Identify which cell holds the provided text, then report its (X, Y) central coordinate. 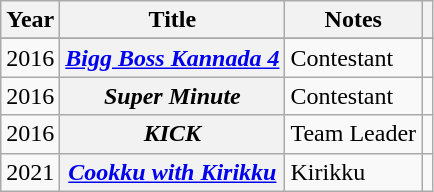
2021 (30, 172)
Notes (354, 20)
Cookku with Kirikku (172, 172)
Kirikku (354, 172)
Title (172, 20)
Bigg Boss Kannada 4 (172, 58)
Year (30, 20)
Team Leader (354, 134)
Super Minute (172, 96)
KICK (172, 134)
